Capture the cell that displays the provided text and extract its (x, y) central coordinate. 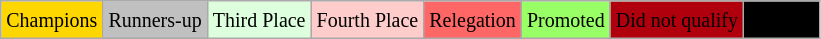
Third Place (259, 20)
Did not qualify (676, 20)
Fourth Place (368, 20)
Runners-up (155, 20)
not held (781, 20)
Champions (52, 20)
Relegation (473, 20)
Promoted (566, 20)
